Output the (x, y) coordinate of the center of the cell containing the given text.  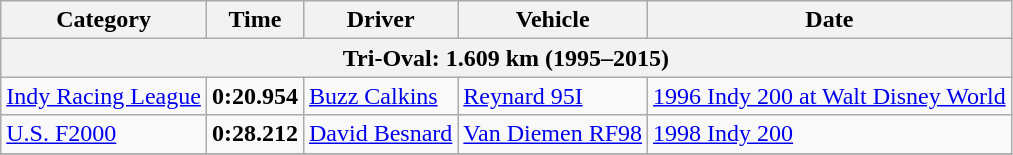
Van Diemen RF98 (553, 134)
U.S. F2000 (104, 134)
Reynard 95I (553, 96)
0:20.954 (254, 96)
0:28.212 (254, 134)
Driver (380, 20)
Date (830, 20)
Time (254, 20)
1998 Indy 200 (830, 134)
Tri-Oval: 1.609 km (1995–2015) (506, 58)
Indy Racing League (104, 96)
Buzz Calkins (380, 96)
1996 Indy 200 at Walt Disney World (830, 96)
Vehicle (553, 20)
Category (104, 20)
David Besnard (380, 134)
